Provide the [X, Y] coordinate of the cell's center where the given text is located.  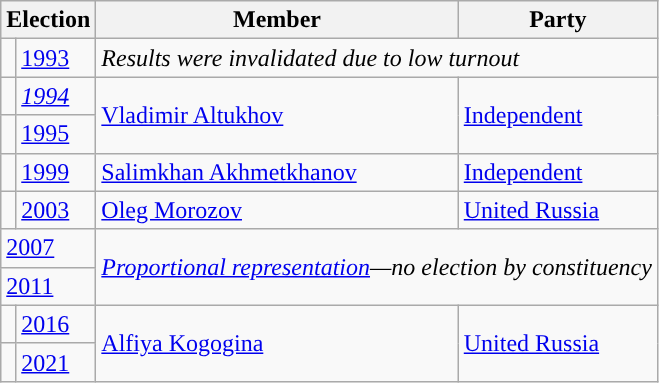
Party [558, 20]
Vladimir Altukhov [277, 115]
Proportional representation—no election by constituency [377, 267]
Results were invalidated due to low turnout [377, 58]
1994 [56, 96]
2011 [48, 286]
Oleg Morozov [277, 210]
2007 [48, 248]
2016 [56, 324]
Salimkhan Akhmetkhanov [277, 172]
2021 [56, 362]
1995 [56, 134]
1993 [56, 58]
Election [48, 20]
1999 [56, 172]
2003 [56, 210]
Alfiya Kogogina [277, 343]
Member [277, 20]
